Detect which cell encompasses the target text, then output its (x, y) center coordinate. 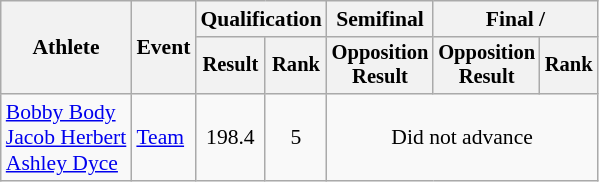
Team (163, 138)
Bobby BodyJacob HerbertAshley Dyce (66, 138)
5 (296, 138)
Semifinal (380, 19)
Did not advance (462, 138)
Final / (515, 19)
Athlete (66, 48)
Event (163, 48)
Qualification (260, 19)
198.4 (230, 138)
Result (230, 66)
